Find where the given text appears and provide that cell's center as [X, Y] coordinate. 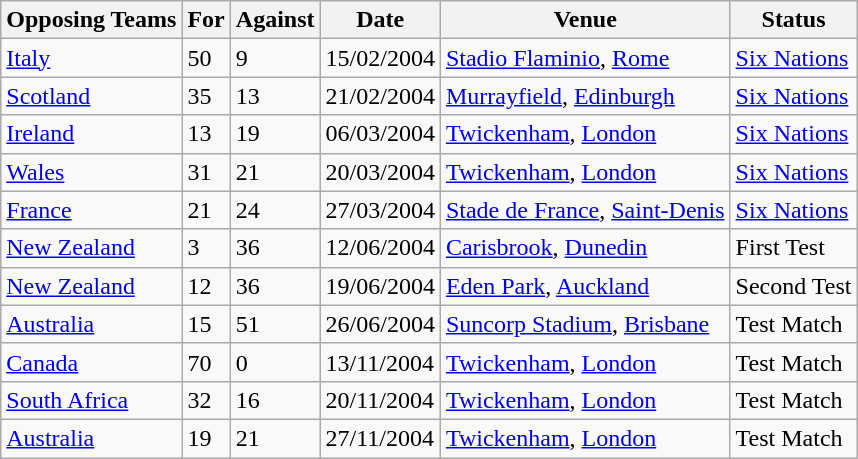
Scotland [92, 96]
Carisbrook, Dunedin [585, 248]
31 [206, 172]
20/03/2004 [380, 172]
24 [275, 210]
12/06/2004 [380, 248]
Wales [92, 172]
13/11/2004 [380, 362]
15 [206, 324]
70 [206, 362]
Date [380, 20]
Against [275, 20]
Italy [92, 58]
Suncorp Stadium, Brisbane [585, 324]
35 [206, 96]
Venue [585, 20]
16 [275, 400]
32 [206, 400]
Opposing Teams [92, 20]
0 [275, 362]
27/03/2004 [380, 210]
Stade de France, Saint-Denis [585, 210]
50 [206, 58]
Status [794, 20]
06/03/2004 [380, 134]
Second Test [794, 286]
First Test [794, 248]
South Africa [92, 400]
Ireland [92, 134]
12 [206, 286]
For [206, 20]
19/06/2004 [380, 286]
Murrayfield, Edinburgh [585, 96]
3 [206, 248]
51 [275, 324]
France [92, 210]
Eden Park, Auckland [585, 286]
26/06/2004 [380, 324]
21/02/2004 [380, 96]
15/02/2004 [380, 58]
Stadio Flaminio, Rome [585, 58]
20/11/2004 [380, 400]
9 [275, 58]
Canada [92, 362]
27/11/2004 [380, 438]
